Identify which cell holds the provided text, then report its (x, y) central coordinate. 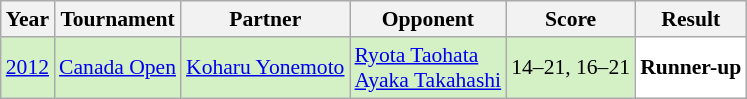
Score (570, 19)
Partner (265, 19)
Runner-up (690, 68)
Ryota Taohata Ayaka Takahashi (428, 68)
Koharu Yonemoto (265, 68)
Year (28, 19)
Canada Open (118, 68)
Opponent (428, 19)
Result (690, 19)
2012 (28, 68)
14–21, 16–21 (570, 68)
Tournament (118, 19)
